Return [x, y] of the center of cell containing provided text 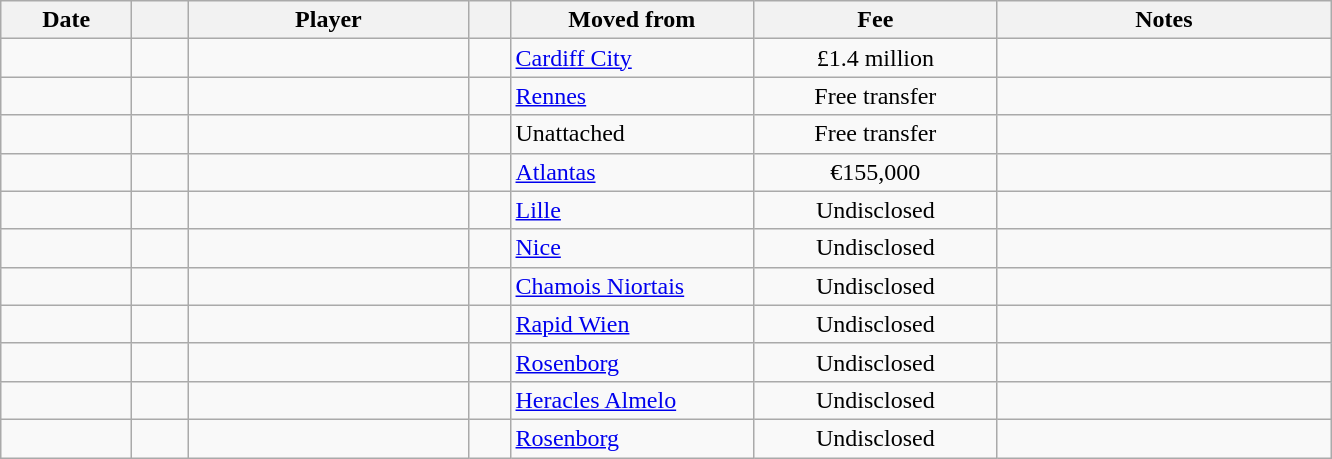
Lille [632, 210]
Rapid Wien [632, 324]
Player [328, 20]
Heracles Almelo [632, 400]
Atlantas [632, 172]
Notes [1164, 20]
Cardiff City [632, 58]
Unattached [632, 134]
Rennes [632, 96]
€155,000 [876, 172]
Moved from [632, 20]
Date [66, 20]
£1.4 million [876, 58]
Fee [876, 20]
Nice [632, 248]
Chamois Niortais [632, 286]
